Extract the [x, y] coordinate from the center of the cell holding the provided text.  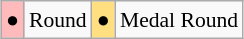
Medal Round [179, 20]
Round [58, 20]
